Scan for the cell matching the given text and deliver its [X, Y] coordinate at center. 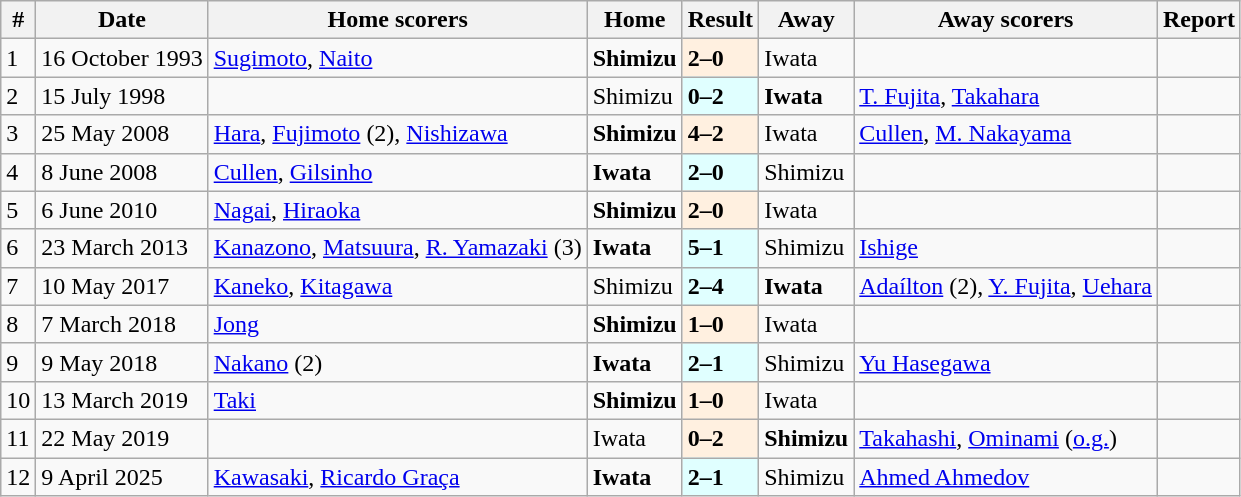
Kaneko, Kitagawa [398, 286]
Ishige [1006, 248]
25 May 2008 [122, 134]
Adaílton (2), Y. Fujita, Uehara [1006, 286]
Kanazono, Matsuura, R. Yamazaki (3) [398, 248]
16 October 1993 [122, 58]
Nakano (2) [398, 362]
Date [122, 20]
Taki [398, 400]
11 [18, 438]
Jong [398, 324]
Sugimoto, Naito [398, 58]
Away [806, 20]
7 [18, 286]
Hara, Fujimoto (2), Nishizawa [398, 134]
9 [18, 362]
Home [634, 20]
10 [18, 400]
1 [18, 58]
Yu Hasegawa [1006, 362]
10 May 2017 [122, 286]
5 [18, 210]
13 March 2019 [122, 400]
2–4 [720, 286]
Result [720, 20]
12 [18, 477]
T. Fujita, Takahara [1006, 96]
5–1 [720, 248]
# [18, 20]
Ahmed Ahmedov [1006, 477]
8 [18, 324]
7 March 2018 [122, 324]
6 June 2010 [122, 210]
23 March 2013 [122, 248]
Away scorers [1006, 20]
3 [18, 134]
2 [18, 96]
8 June 2008 [122, 172]
4 [18, 172]
4–2 [720, 134]
Cullen, M. Nakayama [1006, 134]
22 May 2019 [122, 438]
Kawasaki, Ricardo Graça [398, 477]
Home scorers [398, 20]
6 [18, 248]
15 July 1998 [122, 96]
Nagai, Hiraoka [398, 210]
Report [1198, 20]
Cullen, Gilsinho [398, 172]
9 May 2018 [122, 362]
Takahashi, Ominami (o.g.) [1006, 438]
9 April 2025 [122, 477]
